Extract the (X, Y) coordinate from the center of the cell holding the provided text.  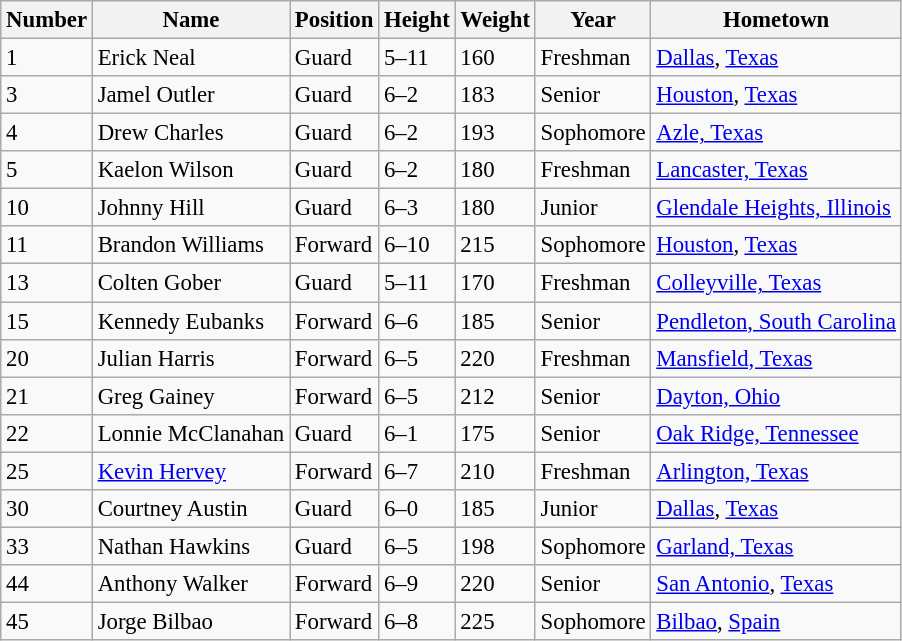
6–6 (417, 321)
Name (190, 20)
6–0 (417, 509)
1 (47, 58)
Courtney Austin (190, 509)
198 (495, 546)
Kevin Hervey (190, 471)
Bilbao, Spain (776, 621)
Dayton, Ohio (776, 396)
Brandon Williams (190, 245)
3 (47, 95)
4 (47, 133)
Anthony Walker (190, 584)
210 (495, 471)
183 (495, 95)
Garland, Texas (776, 546)
Drew Charles (190, 133)
Pendleton, South Carolina (776, 321)
Lancaster, Texas (776, 170)
6–1 (417, 433)
Weight (495, 20)
Johnny Hill (190, 208)
6–10 (417, 245)
44 (47, 584)
Arlington, Texas (776, 471)
San Antonio, Texas (776, 584)
Erick Neal (190, 58)
10 (47, 208)
Jorge Bilbao (190, 621)
Nathan Hawkins (190, 546)
Colleyville, Texas (776, 283)
215 (495, 245)
193 (495, 133)
Colten Gober (190, 283)
6–7 (417, 471)
20 (47, 358)
Height (417, 20)
30 (47, 509)
212 (495, 396)
Glendale Heights, Illinois (776, 208)
5 (47, 170)
13 (47, 283)
Kennedy Eubanks (190, 321)
21 (47, 396)
33 (47, 546)
Mansfield, Texas (776, 358)
15 (47, 321)
Lonnie McClanahan (190, 433)
45 (47, 621)
170 (495, 283)
6–9 (417, 584)
Hometown (776, 20)
Julian Harris (190, 358)
Azle, Texas (776, 133)
Year (593, 20)
22 (47, 433)
6–8 (417, 621)
Greg Gainey (190, 396)
Number (47, 20)
160 (495, 58)
175 (495, 433)
Oak Ridge, Tennessee (776, 433)
Position (334, 20)
Kaelon Wilson (190, 170)
Jamel Outler (190, 95)
6–3 (417, 208)
11 (47, 245)
25 (47, 471)
225 (495, 621)
